Output the (X, Y) coordinate of the center of the cell containing the given text.  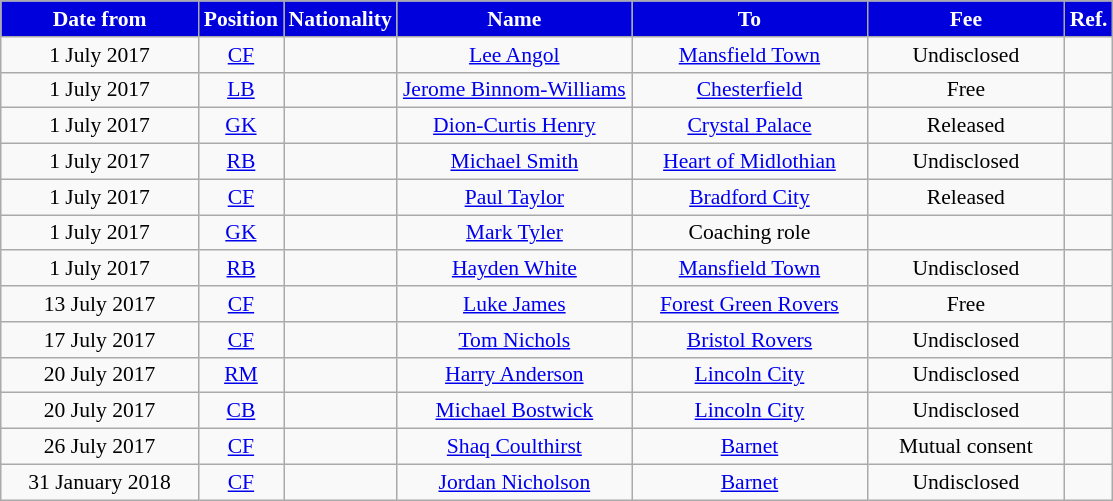
Mutual consent (966, 447)
Tom Nichols (514, 340)
To (750, 19)
Luke James (514, 304)
Position (240, 19)
Nationality (340, 19)
17 July 2017 (100, 340)
LB (240, 90)
Lee Angol (514, 55)
Forest Green Rovers (750, 304)
26 July 2017 (100, 447)
RM (240, 375)
31 January 2018 (100, 482)
Ref. (1089, 19)
Bristol Rovers (750, 340)
Michael Smith (514, 162)
Mark Tyler (514, 233)
Paul Taylor (514, 197)
Hayden White (514, 269)
Dion-Curtis Henry (514, 126)
Michael Bostwick (514, 411)
Crystal Palace (750, 126)
Jerome Binnom-Williams (514, 90)
Bradford City (750, 197)
CB (240, 411)
Coaching role (750, 233)
Fee (966, 19)
Date from (100, 19)
Name (514, 19)
Harry Anderson (514, 375)
Chesterfield (750, 90)
Shaq Coulthirst (514, 447)
13 July 2017 (100, 304)
Heart of Midlothian (750, 162)
Jordan Nicholson (514, 482)
